Determine the (X, Y) coordinate at the center of the cell enclosing the given text.  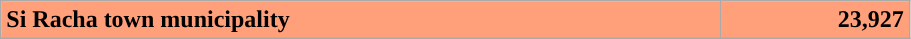
23,927 (815, 20)
Si Racha town municipality (361, 20)
